For the text-containing cell, return its midpoint in (x, y) coordinate format. 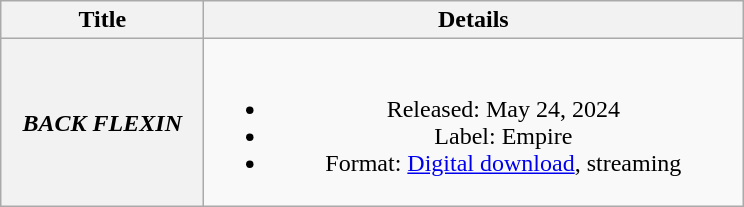
BACK FLEXIN (102, 122)
Title (102, 20)
Details (474, 20)
Released: May 24, 2024Label: EmpireFormat: Digital download, streaming (474, 122)
